Determine the (x, y) coordinate at the center of the cell enclosing the given text.  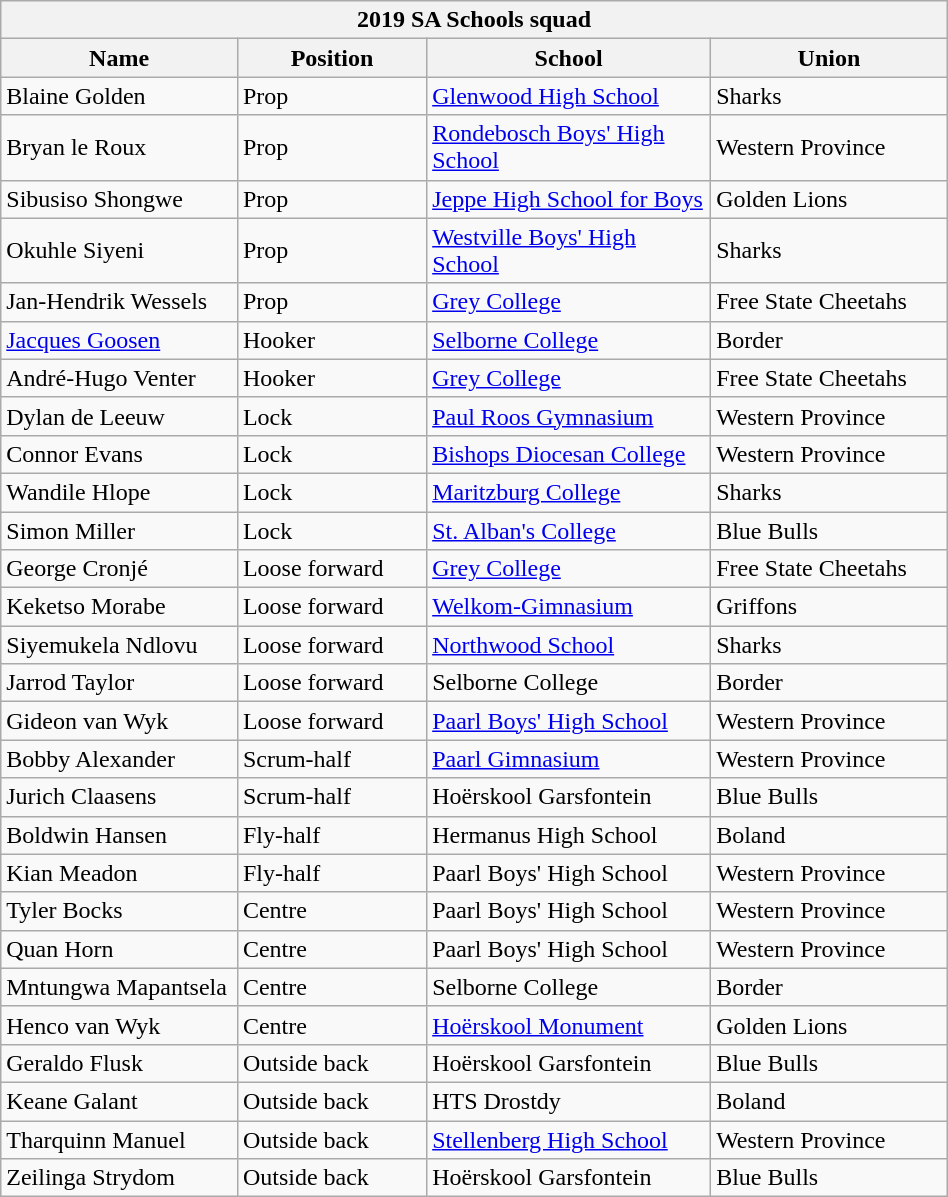
Jan-Hendrik Wessels (120, 302)
HTS Drostdy (569, 1101)
Position (332, 58)
Northwood School (569, 645)
Blaine Golden (120, 96)
Union (830, 58)
Maritzburg College (569, 492)
Okuhle Siyeni (120, 250)
Tyler Bocks (120, 911)
2019 SA Schools squad (474, 20)
Rondebosch Boys' High School (569, 148)
Name (120, 58)
Stellenberg High School (569, 1139)
Keane Galant (120, 1101)
Mntungwa Mapantsela (120, 987)
Paarl Gimnasium (569, 759)
Connor Evans (120, 454)
Keketso Morabe (120, 607)
Welkom-Gimnasium (569, 607)
St. Alban's College (569, 531)
Wandile Hlope (120, 492)
Hermanus High School (569, 835)
Jeppe High School for Boys (569, 199)
Glenwood High School (569, 96)
Bryan le Roux (120, 148)
Jurich Claasens (120, 797)
Jarrod Taylor (120, 683)
André-Hugo Venter (120, 378)
Bobby Alexander (120, 759)
Sibusiso Shongwe (120, 199)
George Cronjé (120, 569)
Quan Horn (120, 949)
Tharquinn Manuel (120, 1139)
Paul Roos Gymnasium (569, 416)
Siyemukela Ndlovu (120, 645)
Jacques Goosen (120, 340)
Dylan de Leeuw (120, 416)
Zeilinga Strydom (120, 1178)
Griffons (830, 607)
Gideon van Wyk (120, 721)
Boldwin Hansen (120, 835)
Westville Boys' High School (569, 250)
Simon Miller (120, 531)
Bishops Diocesan College (569, 454)
Geraldo Flusk (120, 1063)
School (569, 58)
Hoërskool Monument (569, 1025)
Henco van Wyk (120, 1025)
Kian Meadon (120, 873)
